For the text-containing cell, return its midpoint in (x, y) coordinate format. 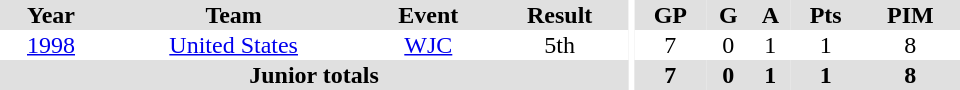
G (728, 15)
Year (51, 15)
WJC (428, 45)
Pts (826, 15)
PIM (910, 15)
United States (234, 45)
Result (560, 15)
1998 (51, 45)
A (770, 15)
5th (560, 45)
Junior totals (314, 75)
GP (670, 15)
Event (428, 15)
Team (234, 15)
